Scan for the cell matching the given text and deliver its (x, y) coordinate at center. 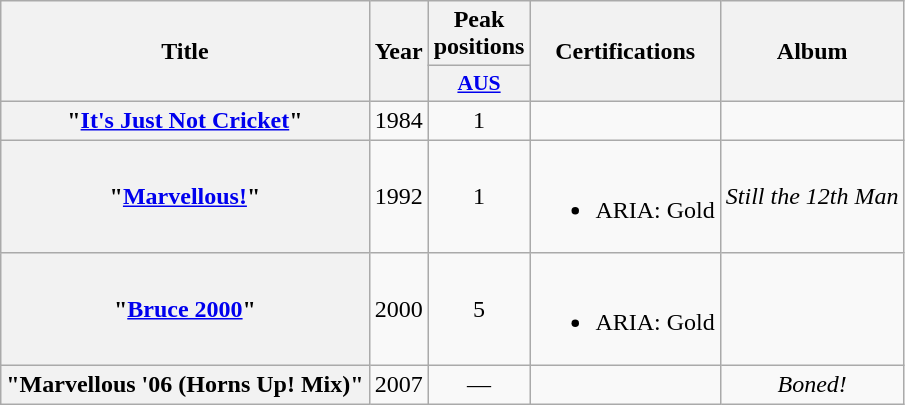
"Marvellous '06 (Horns Up! Mix)" (185, 385)
AUS (479, 84)
"Bruce 2000" (185, 310)
2007 (398, 385)
"Marvellous!" (185, 196)
Boned! (812, 385)
Certifications (625, 52)
1984 (398, 120)
5 (479, 310)
Album (812, 52)
Peak positions (479, 34)
— (479, 385)
Title (185, 52)
1992 (398, 196)
"It's Just Not Cricket" (185, 120)
Year (398, 52)
2000 (398, 310)
Still the 12th Man (812, 196)
